Scan for the cell matching the given text and deliver its [X, Y] coordinate at center. 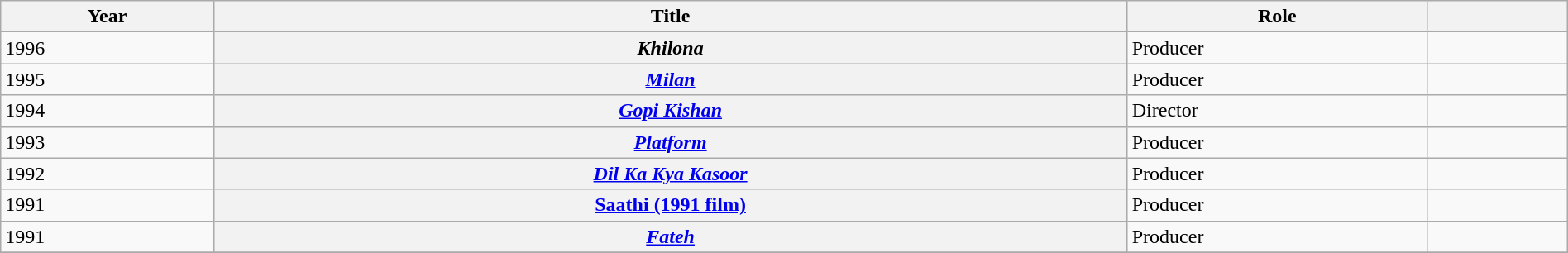
Fateh [670, 236]
Milan [670, 79]
1992 [108, 174]
1994 [108, 111]
1993 [108, 142]
Role [1277, 17]
Title [670, 17]
Director [1277, 111]
Year [108, 17]
Platform [670, 142]
Dil Ka Kya Kasoor [670, 174]
Saathi (1991 film) [670, 205]
1996 [108, 48]
Khilona [670, 48]
Gopi Kishan [670, 111]
1995 [108, 79]
